Search for the cell housing the specified text and yield its (x, y) center coordinate. 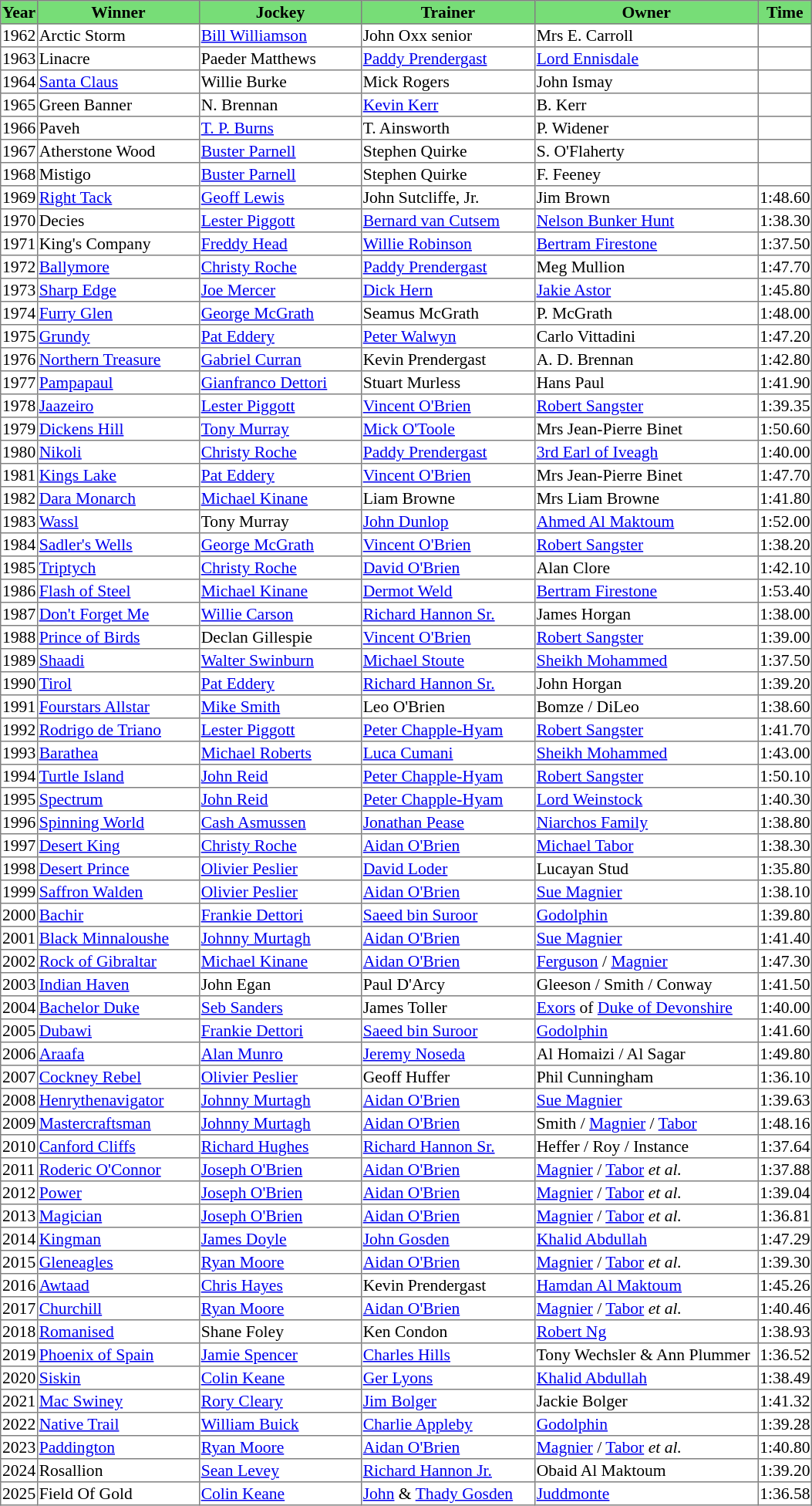
1972 (19, 267)
Lucayan Stud (646, 869)
1:45.26 (785, 1285)
2025 (19, 1494)
1:36.10 (785, 1077)
Nikoli (118, 452)
Jaazeiro (118, 406)
1973 (19, 290)
Hamdan Al Maktoum (646, 1285)
Bomze / DiLeo (646, 707)
N. Brennan (280, 105)
Araafa (118, 1054)
1968 (19, 174)
Roderic O'Connor (118, 1170)
Rock of Gibraltar (118, 961)
Green Banner (118, 105)
Arctic Storm (118, 35)
Trainer (447, 12)
2017 (19, 1308)
2022 (19, 1424)
Don't Forget Me (118, 614)
1975 (19, 336)
Right Tack (118, 198)
Atherstone Wood (118, 151)
1:47.20 (785, 336)
2002 (19, 961)
1984 (19, 545)
1986 (19, 591)
Desert King (118, 846)
Chris Hayes (280, 1285)
Seb Sanders (280, 1008)
James Doyle (280, 1239)
2016 (19, 1285)
King's Company (118, 244)
2006 (19, 1054)
1:38.80 (785, 822)
Mick O'Toole (447, 429)
Sean Levey (280, 1471)
Seamus McGrath (447, 313)
T. P. Burns (280, 128)
2012 (19, 1193)
1:41.32 (785, 1401)
1994 (19, 776)
1982 (19, 498)
2018 (19, 1332)
1987 (19, 614)
Black Minnaloushe (118, 938)
1:47.30 (785, 961)
F. Feeney (646, 174)
1:41.70 (785, 730)
P. McGrath (646, 313)
1:42.80 (785, 360)
Awtaad (118, 1285)
Michael Tabor (646, 846)
John Oxx senior (447, 35)
1999 (19, 892)
1980 (19, 452)
John Ismay (646, 82)
Liam Browne (447, 498)
1:49.80 (785, 1054)
Prince of Birds (118, 637)
Desert Prince (118, 869)
Ballymore (118, 267)
1993 (19, 753)
1:41.90 (785, 383)
Power (118, 1193)
Jim Bolger (447, 1401)
Jonathan Pease (447, 822)
2015 (19, 1262)
2007 (19, 1077)
Robert Ng (646, 1332)
Decies (118, 221)
1974 (19, 313)
Triptych (118, 568)
Phil Cunningham (646, 1077)
Meg Mullion (646, 267)
Magician (118, 1216)
1:45.80 (785, 290)
1988 (19, 637)
2023 (19, 1447)
Al Homaizi / Al Sagar (646, 1054)
Flash of Steel (118, 591)
2001 (19, 938)
2014 (19, 1239)
Time (785, 12)
1:37.64 (785, 1146)
Geoff Huffer (447, 1077)
1978 (19, 406)
Richard Hannon Jr. (447, 1471)
Niarchos Family (646, 822)
1:38.93 (785, 1332)
1:50.10 (785, 776)
1970 (19, 221)
Kings Lake (118, 475)
Charlie Appleby (447, 1424)
Walter Swinburn (280, 660)
William Buick (280, 1424)
Turtle Island (118, 776)
2020 (19, 1378)
Field Of Gold (118, 1494)
1:52.00 (785, 522)
1964 (19, 82)
2011 (19, 1170)
Bernard van Cutsem (447, 221)
Gianfranco Dettori (280, 383)
Dubawi (118, 1031)
Native Trail (118, 1424)
Alan Clore (646, 568)
2010 (19, 1146)
Cash Asmussen (280, 822)
Rory Cleary (280, 1401)
Cockney Rebel (118, 1077)
Mastercraftsman (118, 1123)
Lord Weinstock (646, 799)
Nelson Bunker Hunt (646, 221)
1965 (19, 105)
1:39.63 (785, 1100)
1998 (19, 869)
S. O'Flaherty (646, 151)
Rodrigo de Triano (118, 730)
Winner (118, 12)
Siskin (118, 1378)
John & Thady Gosden (447, 1494)
1981 (19, 475)
Fourstars Allstar (118, 707)
1:39.80 (785, 915)
Dara Monarch (118, 498)
1:48.16 (785, 1123)
1996 (19, 822)
Jakie Astor (646, 290)
Jockey (280, 12)
Barathea (118, 753)
James Horgan (646, 614)
1:43.00 (785, 753)
Paeder Matthews (280, 59)
Ferguson / Magnier (646, 961)
P. Widener (646, 128)
1:38.49 (785, 1378)
1:41.50 (785, 984)
1:41.40 (785, 938)
Gabriel Curran (280, 360)
Kingman (118, 1239)
1991 (19, 707)
Dick Hern (447, 290)
Peter Walwyn (447, 336)
Ger Lyons (447, 1378)
Paveh (118, 128)
Michael Roberts (280, 753)
1:40.30 (785, 799)
1:38.20 (785, 545)
Santa Claus (118, 82)
Paddington (118, 1447)
Bill Williamson (280, 35)
Joe Mercer (280, 290)
2009 (19, 1123)
Smith / Magnier / Tabor (646, 1123)
1:38.10 (785, 892)
1:36.58 (785, 1494)
1:39.04 (785, 1193)
Phoenix of Spain (118, 1355)
Shane Foley (280, 1332)
1:47.29 (785, 1239)
Mac Swiney (118, 1401)
2013 (19, 1216)
1983 (19, 522)
2019 (19, 1355)
1:38.60 (785, 707)
Shaadi (118, 660)
A. D. Brennan (646, 360)
2008 (19, 1100)
Dickens Hill (118, 429)
1:39.35 (785, 406)
David Loder (447, 869)
Jamie Spencer (280, 1355)
1997 (19, 846)
Mike Smith (280, 707)
Mistigo (118, 174)
1977 (19, 383)
3rd Earl of Iveagh (646, 452)
Gleeson / Smith / Conway (646, 984)
Heffer / Roy / Instance (646, 1146)
Canford Cliffs (118, 1146)
James Toller (447, 1008)
2021 (19, 1401)
1966 (19, 128)
Pampapaul (118, 383)
Tony Wechsler & Ann Plummer (646, 1355)
Romanised (118, 1332)
John Gosden (447, 1239)
1:39.00 (785, 637)
1969 (19, 198)
Spectrum (118, 799)
Declan Gillespie (280, 637)
1:36.81 (785, 1216)
Northern Treasure (118, 360)
Bachir (118, 915)
B. Kerr (646, 105)
Willie Carson (280, 614)
Richard Hughes (280, 1146)
Kevin Kerr (447, 105)
1995 (19, 799)
1:35.80 (785, 869)
Alan Munro (280, 1054)
1992 (19, 730)
Sadler's Wells (118, 545)
1:38.00 (785, 614)
Hans Paul (646, 383)
Rosallion (118, 1471)
2005 (19, 1031)
Mrs Liam Browne (646, 498)
John Horgan (646, 684)
1:50.60 (785, 429)
John Sutcliffe, Jr. (447, 198)
Charles Hills (447, 1355)
Owner (646, 12)
Paul D'Arcy (447, 984)
Wassl (118, 522)
Mrs E. Carroll (646, 35)
2003 (19, 984)
Spinning World (118, 822)
1:48.60 (785, 198)
Carlo Vittadini (646, 336)
Saffron Walden (118, 892)
Mick Rogers (447, 82)
1990 (19, 684)
John Dunlop (447, 522)
Henrythenavigator (118, 1100)
2024 (19, 1471)
Furry Glen (118, 313)
Sharp Edge (118, 290)
Luca Cumani (447, 753)
Tirol (118, 684)
1985 (19, 568)
Freddy Head (280, 244)
Jackie Bolger (646, 1401)
Dermot Weld (447, 591)
1:39.30 (785, 1262)
David O'Brien (447, 568)
1:39.28 (785, 1424)
Year (19, 12)
Obaid Al Maktoum (646, 1471)
Jeremy Noseda (447, 1054)
Indian Haven (118, 984)
Bachelor Duke (118, 1008)
Ken Condon (447, 1332)
Juddmonte (646, 1494)
1979 (19, 429)
1:37.88 (785, 1170)
Jim Brown (646, 198)
1963 (19, 59)
Gleneagles (118, 1262)
Grundy (118, 336)
1:41.60 (785, 1031)
Churchill (118, 1308)
1967 (19, 151)
John Egan (280, 984)
1:40.46 (785, 1308)
1:53.40 (785, 591)
1:48.00 (785, 313)
Exors of Duke of Devonshire (646, 1008)
Lord Ennisdale (646, 59)
Willie Burke (280, 82)
1:40.80 (785, 1447)
Willie Robinson (447, 244)
T. Ainsworth (447, 128)
1989 (19, 660)
Geoff Lewis (280, 198)
1:41.80 (785, 498)
2000 (19, 915)
Stuart Murless (447, 383)
1971 (19, 244)
1962 (19, 35)
1:42.10 (785, 568)
Linacre (118, 59)
1976 (19, 360)
Leo O'Brien (447, 707)
Ahmed Al Maktoum (646, 522)
2004 (19, 1008)
1:36.52 (785, 1355)
Michael Stoute (447, 660)
